Search for the cell housing the specified text and yield its (x, y) center coordinate. 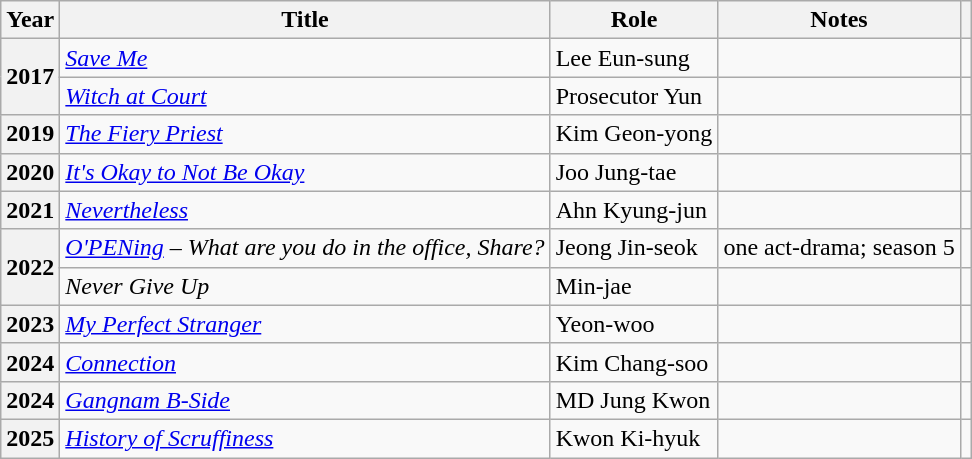
2021 (30, 210)
O'PENing – What are you do in the office, Share? (305, 248)
Kim Chang-soo (634, 362)
Joo Jung-tae (634, 172)
2025 (30, 438)
Year (30, 20)
2022 (30, 267)
Title (305, 20)
2017 (30, 77)
Kim Geon-yong (634, 134)
Lee Eun-sung (634, 58)
Yeon-woo (634, 324)
2020 (30, 172)
Save Me (305, 58)
2019 (30, 134)
one act-drama; season 5 (839, 248)
Gangnam B-Side (305, 400)
Jeong Jin-seok (634, 248)
Role (634, 20)
Notes (839, 20)
2023 (30, 324)
Never Give Up (305, 286)
My Perfect Stranger (305, 324)
MD Jung Kwon (634, 400)
Witch at Court (305, 96)
Nevertheless (305, 210)
Kwon Ki-hyuk (634, 438)
Connection (305, 362)
It's Okay to Not Be Okay (305, 172)
The Fiery Priest (305, 134)
Prosecutor Yun (634, 96)
Ahn Kyung-jun (634, 210)
Min-jae (634, 286)
History of Scruffiness (305, 438)
